Return the (x, y) coordinate for the center point of the cell that contains the specified text.  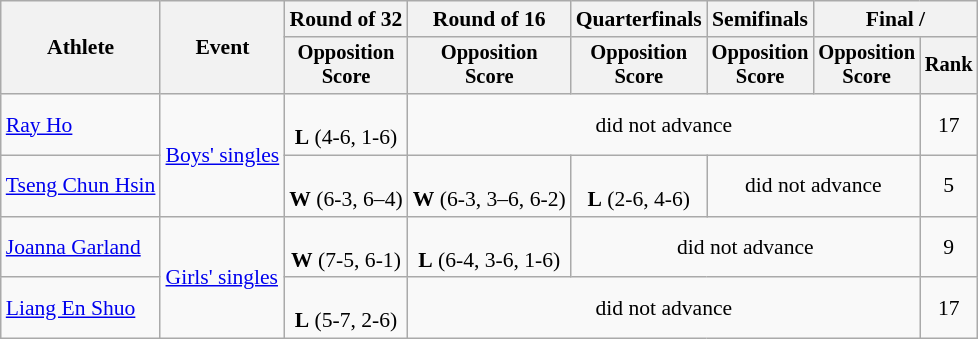
Girls' singles (222, 278)
L (2-6, 4-6) (639, 186)
Rank (949, 66)
Joanna Garland (81, 248)
Tseng Chun Hsin (81, 186)
Quarterfinals (639, 19)
W (6-3, 3–6, 6-2) (490, 186)
Semifinals (760, 19)
Event (222, 48)
Liang En Shuo (81, 308)
5 (949, 186)
W (7-5, 6-1) (346, 248)
9 (949, 248)
L (6-4, 3-6, 1-6) (490, 248)
Final / (895, 19)
L (5-7, 2-6) (346, 308)
Boys' singles (222, 155)
Ray Ho (81, 124)
L (4-6, 1-6) (346, 124)
Athlete (81, 48)
Round of 16 (490, 19)
Round of 32 (346, 19)
W (6-3, 6–4) (346, 186)
